Provide the [X, Y] coordinate of the cell's center where the given text is located.  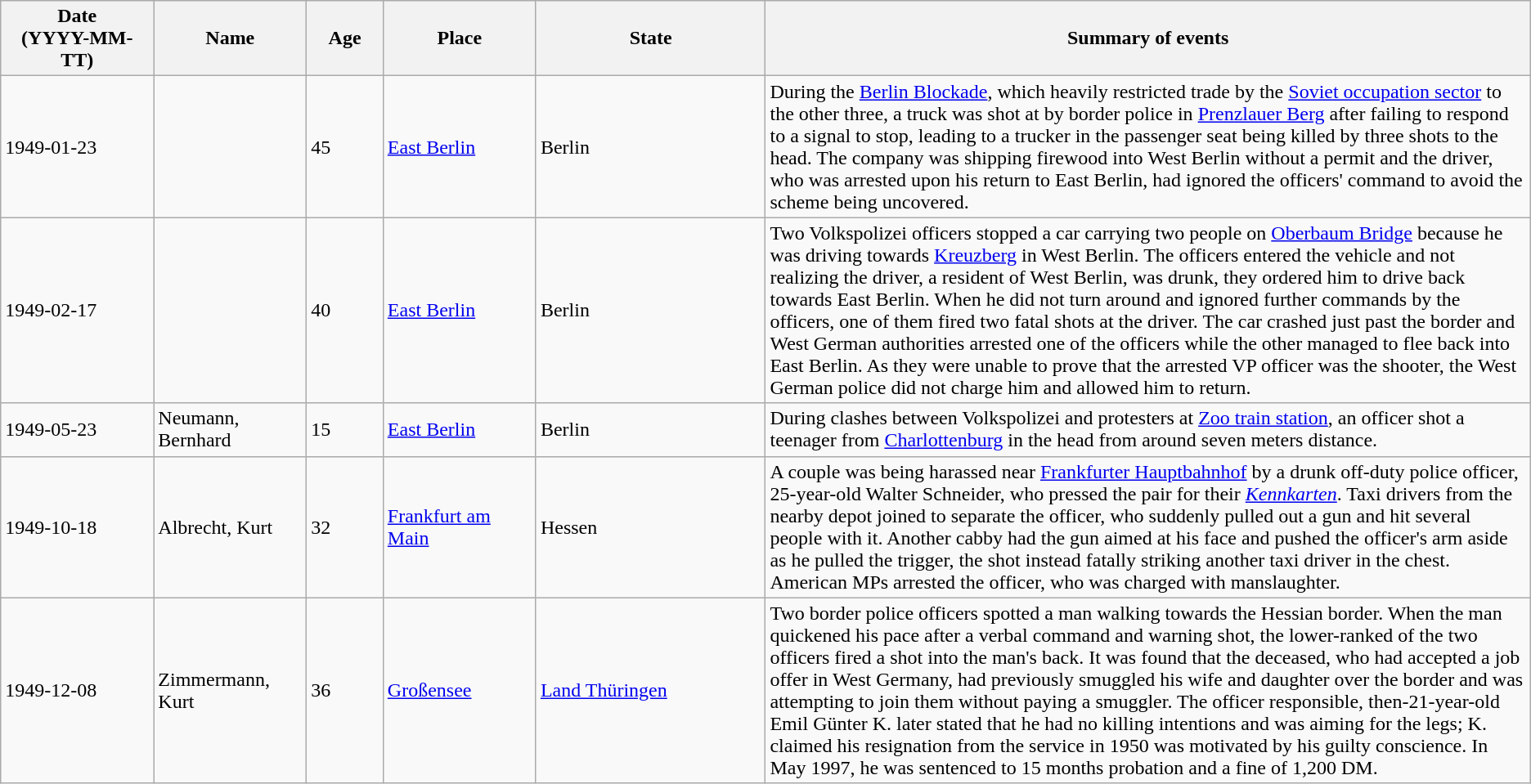
32 [345, 526]
State [651, 38]
15 [345, 430]
Summary of events [1148, 38]
Frankfurt am Main [460, 526]
36 [345, 690]
Großensee [460, 690]
Albrecht, Kurt [231, 526]
1949-02-17 [77, 311]
1949-05-23 [77, 430]
Land Thüringen [651, 690]
Date(YYYY-MM-TT) [77, 38]
1949-01-23 [77, 147]
1949-12-08 [77, 690]
40 [345, 311]
Age [345, 38]
Zimmermann, Kurt [231, 690]
Name [231, 38]
1949-10-18 [77, 526]
45 [345, 147]
Neumann, Bernhard [231, 430]
Place [460, 38]
Hessen [651, 526]
